Detect which cell encompasses the target text, then output its [x, y] center coordinate. 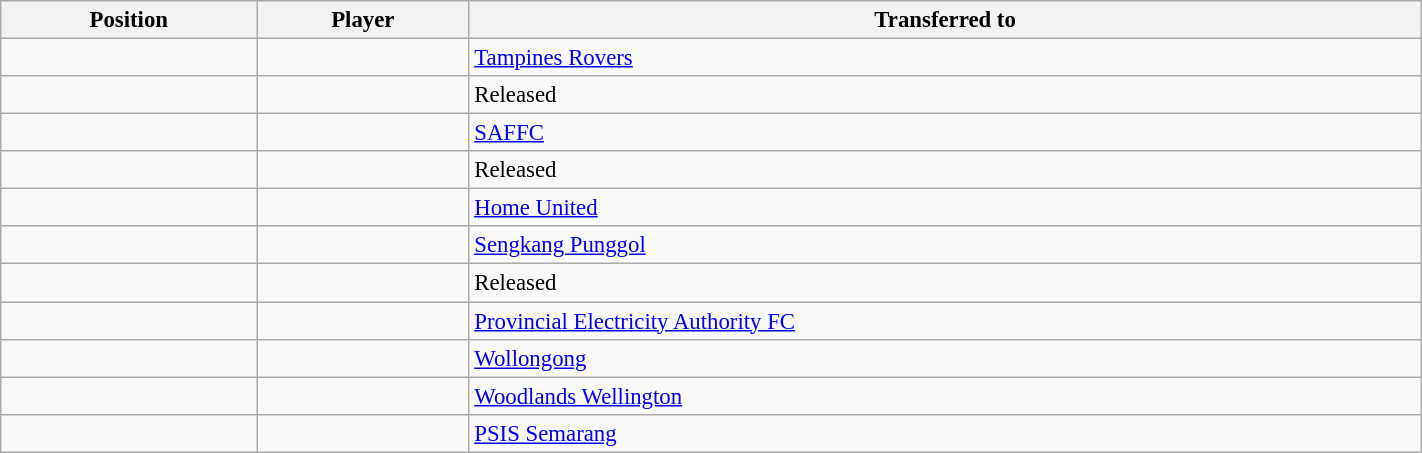
Position [129, 20]
Provincial Electricity Authority FC [945, 321]
Sengkang Punggol [945, 245]
Home United [945, 208]
Player [363, 20]
Woodlands Wellington [945, 396]
Tampines Rovers [945, 58]
Wollongong [945, 358]
SAFFC [945, 133]
Transferred to [945, 20]
PSIS Semarang [945, 433]
